For the text-containing cell, return its midpoint in (x, y) coordinate format. 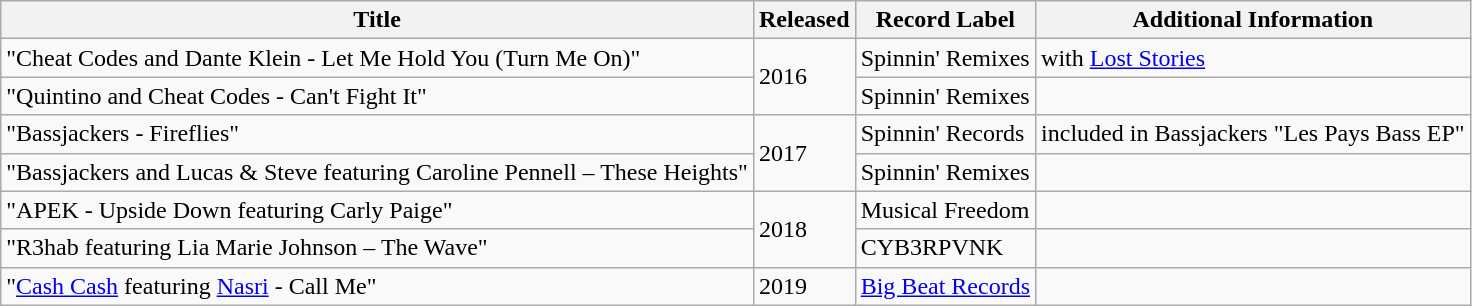
with Lost Stories (1254, 58)
"Quintino and Cheat Codes - Can't Fight It" (378, 96)
Big Beat Records (945, 286)
"APEK - Upside Down featuring Carly Paige" (378, 210)
2016 (804, 77)
2019 (804, 286)
"Cash Cash featuring Nasri - Call Me" (378, 286)
Additional Information (1254, 20)
CYB3RPVNK (945, 248)
Released (804, 20)
Record Label (945, 20)
"Bassjackers - Fireflies" (378, 134)
included in Bassjackers "Les Pays Bass EP" (1254, 134)
2017 (804, 153)
Musical Freedom (945, 210)
"Cheat Codes and Dante Klein - Let Me Hold You (Turn Me On)" (378, 58)
Spinnin' Records (945, 134)
"Bassjackers and Lucas & Steve featuring Caroline Pennell – These Heights" (378, 172)
"R3hab featuring Lia Marie Johnson – The Wave" (378, 248)
2018 (804, 229)
Title (378, 20)
